Return [x, y] of the center of cell containing provided text 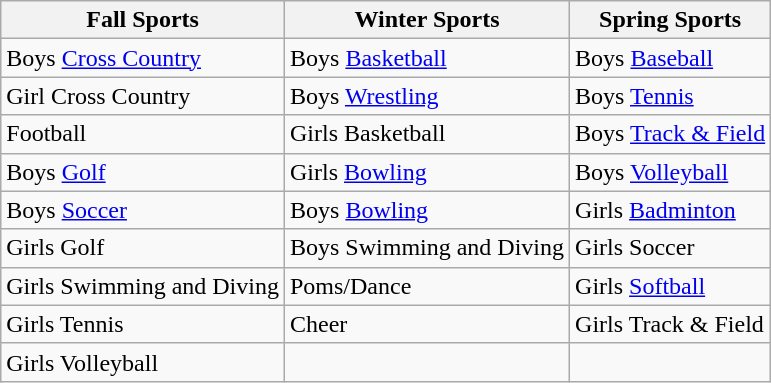
Boys Volleyball [670, 172]
Winter Sports [426, 20]
Girls Golf [143, 248]
Girls Badminton [670, 210]
Football [143, 134]
Spring Sports [670, 20]
Girls Bowling [426, 172]
Girls Softball [670, 286]
Girls Swimming and Diving [143, 286]
Girls Tennis [143, 324]
Girl Cross Country [143, 96]
Boys Cross Country [143, 58]
Poms/Dance [426, 286]
Boys Swimming and Diving [426, 248]
Boys Track & Field [670, 134]
Girls Volleyball [143, 362]
Boys Bowling [426, 210]
Fall Sports [143, 20]
Boys Wrestling [426, 96]
Cheer [426, 324]
Boys Golf [143, 172]
Boys Basketball [426, 58]
Girls Basketball [426, 134]
Girls Soccer [670, 248]
Boys Soccer [143, 210]
Girls Track & Field [670, 324]
Boys Tennis [670, 96]
Boys Baseball [670, 58]
